Find where the given text appears and provide that cell's center as [X, Y] coordinate. 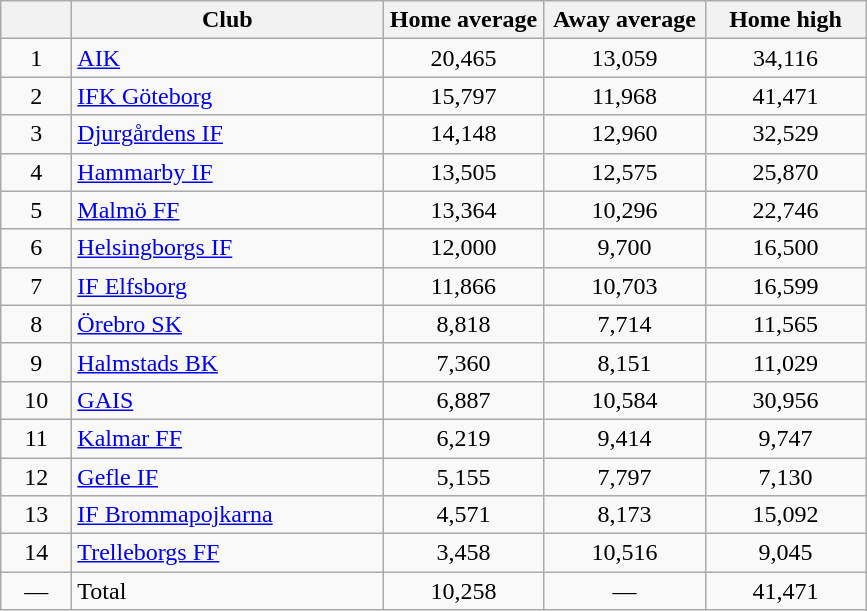
11,968 [624, 96]
11,029 [786, 362]
12,000 [464, 248]
8,151 [624, 362]
10,258 [464, 591]
Home high [786, 20]
16,599 [786, 286]
20,465 [464, 58]
11,866 [464, 286]
6,219 [464, 438]
AIK [228, 58]
11 [36, 438]
13,364 [464, 210]
12,960 [624, 134]
7,797 [624, 477]
Helsingborgs IF [228, 248]
IFK Göteborg [228, 96]
Halmstads BK [228, 362]
6 [36, 248]
9 [36, 362]
14,148 [464, 134]
14 [36, 553]
7 [36, 286]
11,565 [786, 324]
GAIS [228, 400]
6,887 [464, 400]
8,818 [464, 324]
7,360 [464, 362]
Total [228, 591]
Club [228, 20]
Malmö FF [228, 210]
10,584 [624, 400]
12,575 [624, 172]
10,703 [624, 286]
13 [36, 515]
13,059 [624, 58]
4,571 [464, 515]
8,173 [624, 515]
5 [36, 210]
1 [36, 58]
IF Brommapojkarna [228, 515]
9,045 [786, 553]
Djurgårdens IF [228, 134]
9,747 [786, 438]
Home average [464, 20]
22,746 [786, 210]
Kalmar FF [228, 438]
15,797 [464, 96]
10,296 [624, 210]
Hammarby IF [228, 172]
16,500 [786, 248]
32,529 [786, 134]
Örebro SK [228, 324]
4 [36, 172]
10,516 [624, 553]
7,714 [624, 324]
3 [36, 134]
12 [36, 477]
15,092 [786, 515]
2 [36, 96]
7,130 [786, 477]
25,870 [786, 172]
Gefle IF [228, 477]
34,116 [786, 58]
Trelleborgs FF [228, 553]
8 [36, 324]
13,505 [464, 172]
10 [36, 400]
9,700 [624, 248]
3,458 [464, 553]
30,956 [786, 400]
5,155 [464, 477]
9,414 [624, 438]
Away average [624, 20]
IF Elfsborg [228, 286]
